Return the [x, y] coordinate for the center point of the cell that contains the specified text.  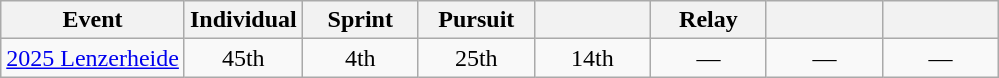
Individual [243, 20]
Relay [708, 20]
25th [476, 58]
Sprint [360, 20]
Event [93, 20]
45th [243, 58]
14th [592, 58]
Pursuit [476, 20]
4th [360, 58]
2025 Lenzerheide [93, 58]
